Pinpoint the cell where the given text exists, returning its (x, y) midpoint coordinate. 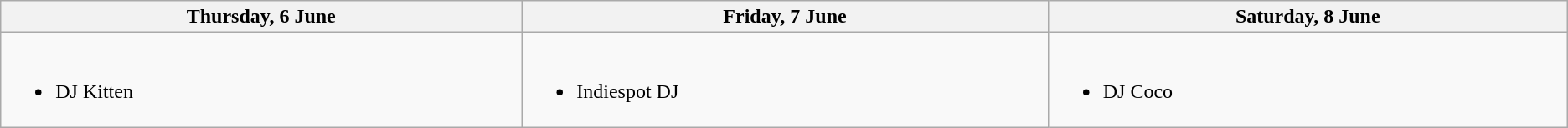
DJ Coco (1308, 80)
Friday, 7 June (785, 17)
Saturday, 8 June (1308, 17)
Thursday, 6 June (261, 17)
Indiespot DJ (785, 80)
DJ Kitten (261, 80)
